Capture the cell that displays the provided text and extract its (x, y) central coordinate. 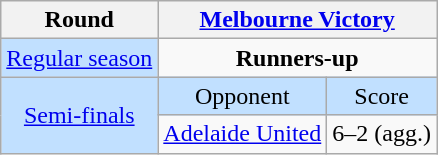
Opponent (242, 96)
Melbourne Victory (298, 20)
Round (80, 20)
Regular season (80, 58)
Runners-up (298, 58)
6–2 (agg.) (382, 134)
Score (382, 96)
Adelaide United (242, 134)
Semi-finals (80, 115)
